Find where the given text appears and provide that cell's center as [x, y] coordinate. 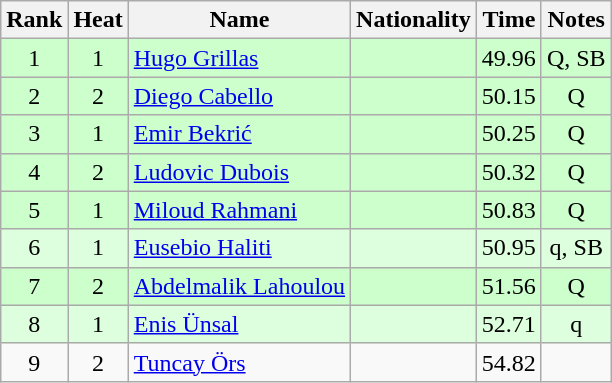
Abdelmalik Lahoulou [239, 286]
Name [239, 20]
Hugo Grillas [239, 58]
Q, SB [576, 58]
q [576, 324]
Time [508, 20]
Miloud Rahmani [239, 210]
50.83 [508, 210]
3 [34, 134]
8 [34, 324]
52.71 [508, 324]
Nationality [414, 20]
50.32 [508, 172]
Enis Ünsal [239, 324]
5 [34, 210]
Emir Bekrić [239, 134]
Heat [98, 20]
Eusebio Haliti [239, 248]
Tuncay Örs [239, 362]
Ludovic Dubois [239, 172]
7 [34, 286]
51.56 [508, 286]
4 [34, 172]
50.15 [508, 96]
9 [34, 362]
49.96 [508, 58]
q, SB [576, 248]
Rank [34, 20]
50.25 [508, 134]
6 [34, 248]
50.95 [508, 248]
Notes [576, 20]
54.82 [508, 362]
Diego Cabello [239, 96]
